Provide the (X, Y) coordinate of the cell's center where the given text is located.  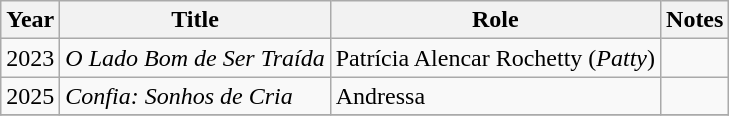
Confia: Sonhos de Cria (195, 96)
2023 (30, 58)
Patrícia Alencar Rochetty (Patty) (495, 58)
O Lado Bom de Ser Traída (195, 58)
Role (495, 20)
2025 (30, 96)
Title (195, 20)
Andressa (495, 96)
Year (30, 20)
Notes (695, 20)
